Determine the (X, Y) coordinate at the center of the cell enclosing the given text.  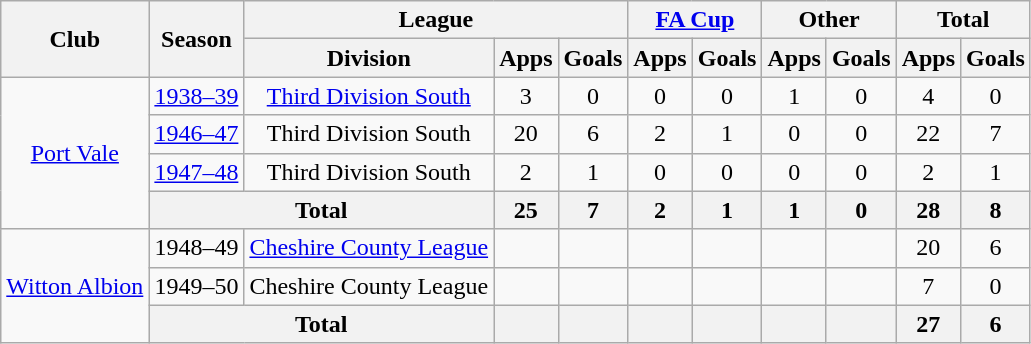
22 (928, 134)
Season (196, 39)
4 (928, 96)
Witton Albion (75, 286)
28 (928, 210)
1938–39 (196, 96)
League (436, 20)
Division (369, 58)
8 (996, 210)
1947–48 (196, 172)
1946–47 (196, 134)
Port Vale (75, 153)
25 (526, 210)
3 (526, 96)
Other (829, 20)
1948–49 (196, 248)
Club (75, 39)
1949–50 (196, 286)
FA Cup (695, 20)
27 (928, 324)
